Detect which cell encompasses the target text, then output its (X, Y) center coordinate. 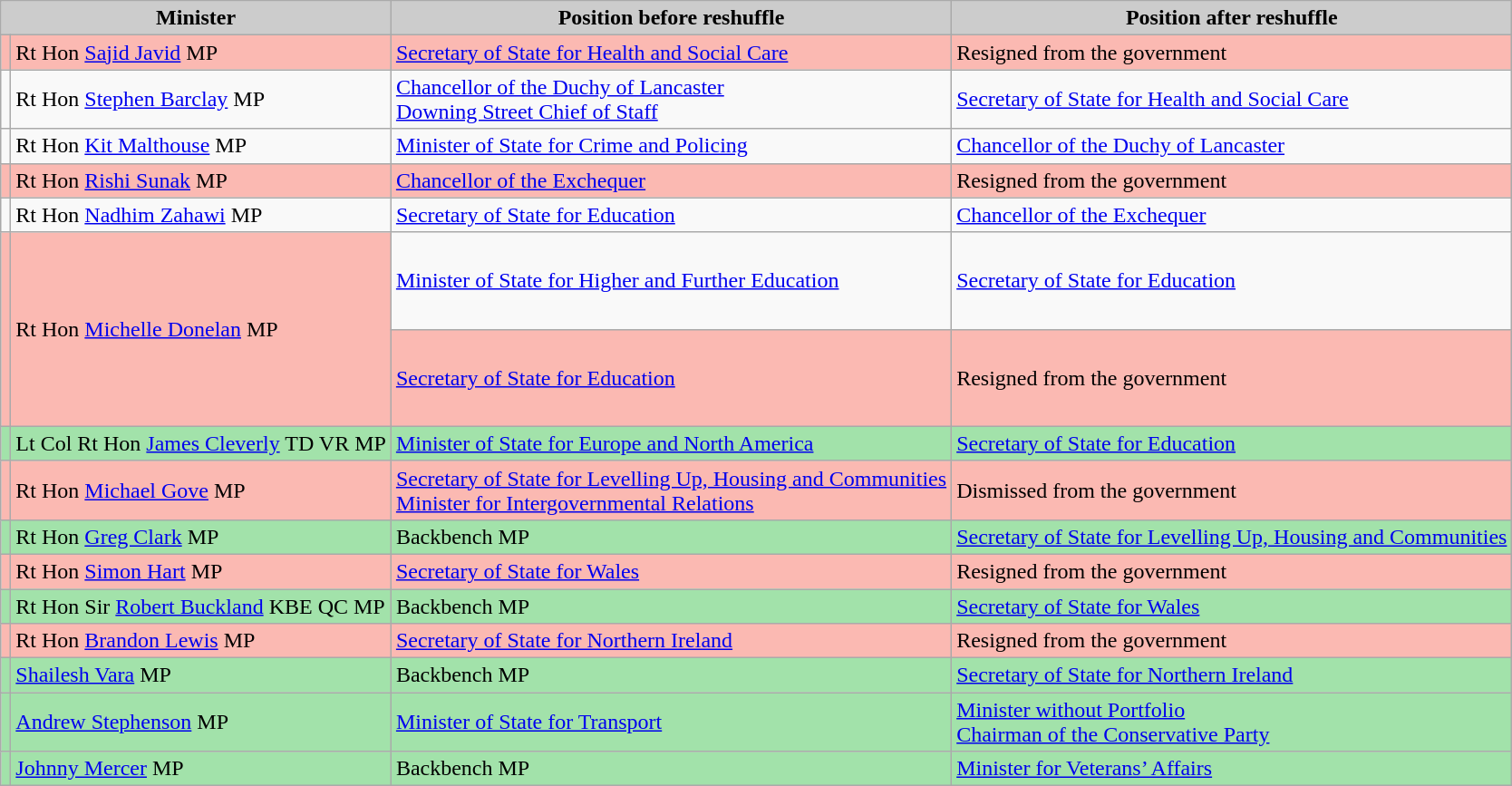
Chancellor of the Duchy of LancasterDowning Street Chief of Staff (671, 100)
Rt Hon Stephen Barclay MP (201, 100)
Rt Hon Kit Malthouse MP (201, 146)
Rt Hon Brandon Lewis MP (201, 641)
Minister of State for Higher and Further Education (671, 281)
Secretary of State for Levelling Up, Housing and Communities (1232, 537)
Minister of State for Transport (671, 722)
Rt Hon Sajid Javid MP (201, 53)
Rt Hon Greg Clark MP (201, 537)
Lt Col Rt Hon James Cleverly TD VR MP (201, 443)
Rt Hon Sir Robert Buckland KBE QC MP (201, 606)
Minister of State for Europe and North America (671, 443)
Shailesh Vara MP (201, 675)
Rt Hon Nadhim Zahawi MP (201, 215)
Minister without PortfolioChairman of the Conservative Party (1232, 722)
Position before reshuffle (671, 18)
Rt Hon Michelle Donelan MP (201, 329)
Minister (196, 18)
Rt Hon Rishi Sunak MP (201, 180)
Secretary of State for Levelling Up, Housing and CommunitiesMinister for Intergovernmental Relations (671, 490)
Rt Hon Michael Gove MP (201, 490)
Minister for Veterans’ Affairs (1232, 769)
Dismissed from the government (1232, 490)
Chancellor of the Duchy of Lancaster (1232, 146)
Rt Hon Simon Hart MP (201, 571)
Johnny Mercer MP (201, 769)
Position after reshuffle (1232, 18)
Andrew Stephenson MP (201, 722)
Minister of State for Crime and Policing (671, 146)
